From the cell containing the given text, extract its center point as [x, y] coordinate. 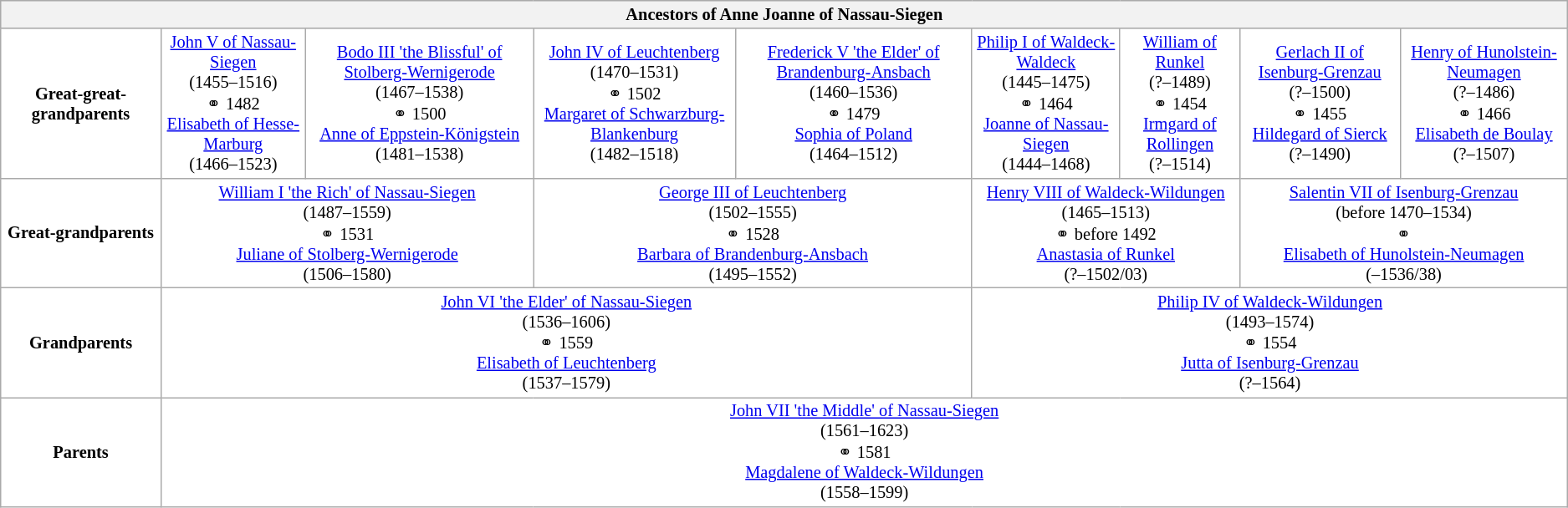
Ancestors of Anne Joanne of Nassau-Siegen [784, 14]
Great-great-grandparents [81, 104]
Gerlach II of Isenburg-Grenzau(?–1500)⚭ 1455Hildegard of Sierck(?–1490) [1320, 104]
William of Runkel(?–1489)⚭ 1454Irmgard of Rollingen(?–1514) [1179, 104]
Frederick V 'the Elder' of Brandenburg-Ansbach(1460–1536)⚭ 1479Sophia of Poland(1464–1512) [853, 104]
Salentin VII of Isenburg-Grenzau(before 1470–1534)⚭Elisabeth of Hunolstein-Neumagen(–1536/38) [1403, 232]
Henry of Hunolstein-Neumagen(?–1486)⚭ 1466Elisabeth de Boulay(?–1507) [1484, 104]
Henry VIII of Waldeck-Wildungen(1465–1513)⚭ before 1492Anastasia of Runkel(?–1502/03) [1106, 232]
William I 'the Rich' of Nassau-Siegen(1487–1559)⚭ 1531Juliane of Stolberg-Wernigerode(1506–1580) [347, 232]
Parents [81, 451]
George III of Leuchtenberg(1502–1555)⚭ 1528Barbara of Brandenburg-Ansbach(1495–1552) [753, 232]
John V of Nassau-Siegen(1455–1516)⚭ 1482Elisabeth of Hesse-Marburg(1466–1523) [232, 104]
Philip IV of Waldeck-Wildungen(1493–1574)⚭ 1554Jutta of Isenburg-Grenzau(?–1564) [1269, 343]
Philip I of Waldeck-Waldeck(1445–1475)⚭ 1464Joanne of Nassau-Siegen(1444–1468) [1045, 104]
Great-grandparents [81, 232]
John IV of Leuchtenberg(1470–1531)⚭ 1502Margaret of Schwarzburg-Blankenburg(1482–1518) [634, 104]
Grandparents [81, 343]
Bodo III 'the Blissful' of Stolberg-Wernigerode(1467–1538)⚭ 1500Anne of Eppstein-Königstein(1481–1538) [420, 104]
John VI 'the Elder' of Nassau-Siegen(1536–1606)⚭ 1559Elisabeth of Leuchtenberg(1537–1579) [566, 343]
John VII 'the Middle' of Nassau-Siegen(1561–1623)⚭ 1581Magdalene of Waldeck-Wildungen(1558–1599) [865, 451]
